Pinpoint the cell where the given text exists, returning its (X, Y) midpoint coordinate. 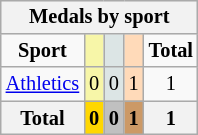
Medals by sport (100, 17)
Athletics (42, 84)
Sport (42, 51)
